Detect which cell encompasses the target text, then output its (X, Y) center coordinate. 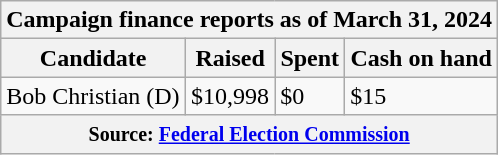
$15 (422, 96)
Source: Federal Election Commission (250, 134)
Candidate (94, 58)
$10,998 (230, 96)
Raised (230, 58)
Spent (310, 58)
Bob Christian (D) (94, 96)
Cash on hand (422, 58)
Campaign finance reports as of March 31, 2024 (250, 20)
$0 (310, 96)
